Determine the (X, Y) coordinate at the center of the cell enclosing the given text.  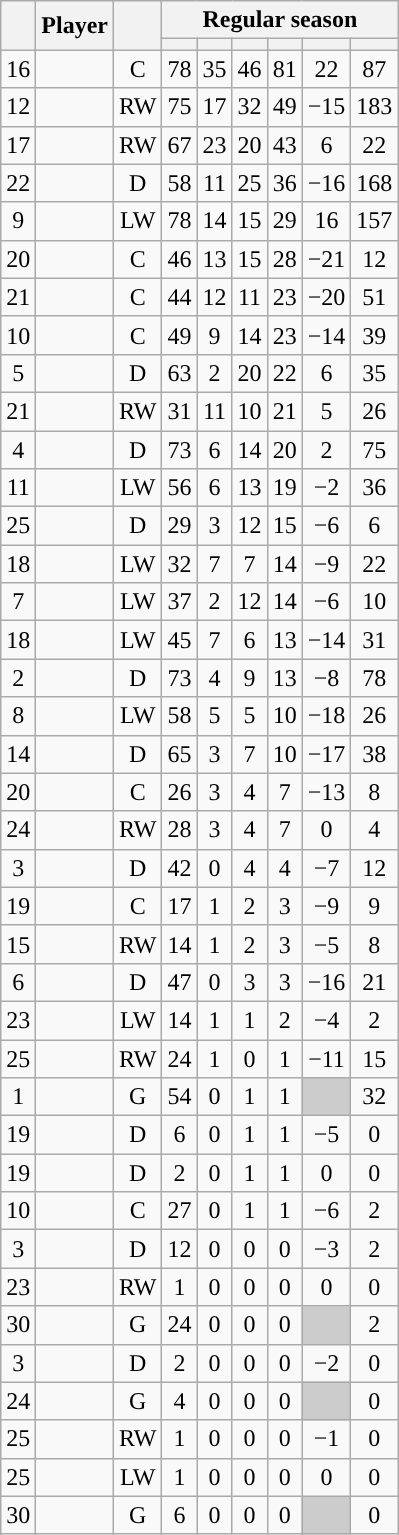
−8 (326, 678)
42 (180, 868)
183 (374, 107)
157 (374, 221)
47 (180, 982)
−11 (326, 1059)
65 (180, 754)
81 (284, 69)
38 (374, 754)
−20 (326, 297)
45 (180, 640)
44 (180, 297)
−7 (326, 868)
−15 (326, 107)
43 (284, 145)
39 (374, 335)
27 (180, 1211)
37 (180, 602)
−1 (326, 1439)
168 (374, 183)
Regular season (280, 20)
−21 (326, 259)
−17 (326, 754)
51 (374, 297)
54 (180, 1097)
63 (180, 373)
−4 (326, 1020)
87 (374, 69)
−13 (326, 792)
67 (180, 145)
56 (180, 488)
−3 (326, 1249)
−18 (326, 716)
Player (75, 26)
